Output the [x, y] coordinate of the center of the cell containing the given text.  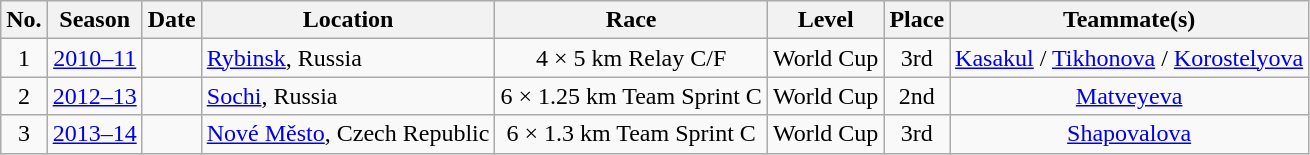
Teammate(s) [1130, 20]
Nové Město, Czech Republic [348, 134]
3 [24, 134]
2 [24, 96]
4 × 5 km Relay C/F [631, 58]
6 × 1.3 km Team Sprint C [631, 134]
Kasakul / Tikhonova / Korostelyova [1130, 58]
Date [172, 20]
Shapovalova [1130, 134]
Matveyeva [1130, 96]
Location [348, 20]
Level [825, 20]
2012–13 [94, 96]
Race [631, 20]
Rybinsk, Russia [348, 58]
6 × 1.25 km Team Sprint C [631, 96]
2013–14 [94, 134]
1 [24, 58]
No. [24, 20]
Place [917, 20]
Season [94, 20]
2nd [917, 96]
Sochi, Russia [348, 96]
2010–11 [94, 58]
